Identify which cell holds the provided text, then report its (x, y) central coordinate. 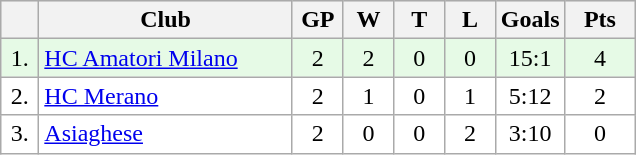
L (470, 20)
HC Amatori Milano (166, 58)
T (420, 20)
15:1 (530, 58)
2. (20, 96)
Goals (530, 20)
3:10 (530, 134)
1. (20, 58)
HC Merano (166, 96)
GP (318, 20)
5:12 (530, 96)
Club (166, 20)
4 (600, 58)
Asiaghese (166, 134)
Pts (600, 20)
3. (20, 134)
W (368, 20)
